Determine the (x, y) coordinate at the center of the cell enclosing the given text.  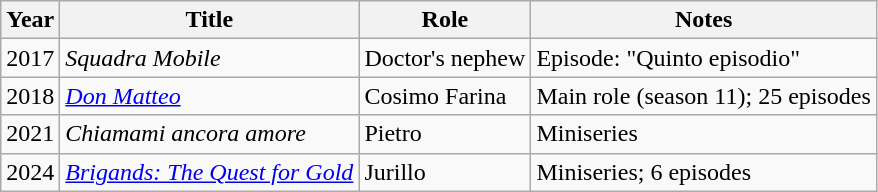
Miniseries (704, 134)
Jurillo (445, 172)
Episode: "Quinto episodio" (704, 58)
Doctor's nephew (445, 58)
Chiamami ancora amore (210, 134)
Main role (season 11); 25 episodes (704, 96)
Year (30, 20)
Don Matteo (210, 96)
2017 (30, 58)
Title (210, 20)
Brigands: The Quest for Gold (210, 172)
2018 (30, 96)
Pietro (445, 134)
2024 (30, 172)
Notes (704, 20)
Squadra Mobile (210, 58)
2021 (30, 134)
Role (445, 20)
Cosimo Farina (445, 96)
Miniseries; 6 episodes (704, 172)
